Pinpoint the cell where the given text exists, returning its (X, Y) midpoint coordinate. 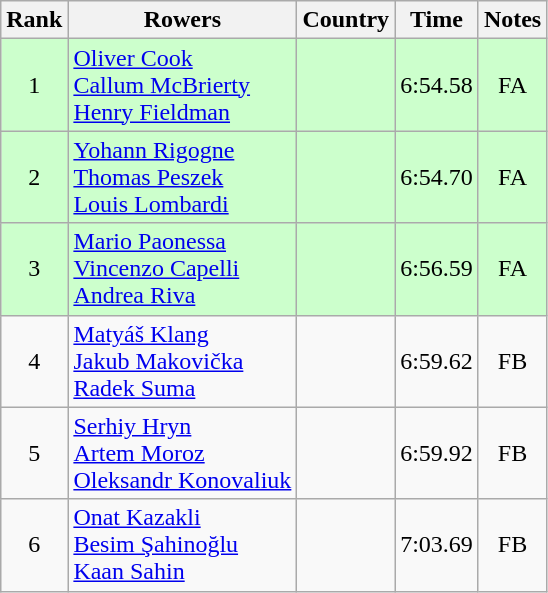
3 (34, 269)
Matyáš KlangJakub MakovičkaRadek Suma (182, 361)
Serhiy HrynArtem MorozOleksandr Konovaliuk (182, 453)
Rowers (182, 20)
1 (34, 85)
4 (34, 361)
2 (34, 177)
Time (437, 20)
Oliver CookCallum McBriertyHenry Fieldman (182, 85)
Notes (512, 20)
6 (34, 545)
6:54.70 (437, 177)
Onat KazakliBesim ŞahinoğluKaan Sahin (182, 545)
6:59.62 (437, 361)
Country (346, 20)
7:03.69 (437, 545)
Rank (34, 20)
6:56.59 (437, 269)
Mario PaonessaVincenzo CapelliAndrea Riva (182, 269)
5 (34, 453)
6:54.58 (437, 85)
Yohann RigogneThomas PeszekLouis Lombardi (182, 177)
6:59.92 (437, 453)
